Extract the (X, Y) coordinate from the center of the cell holding the provided text.  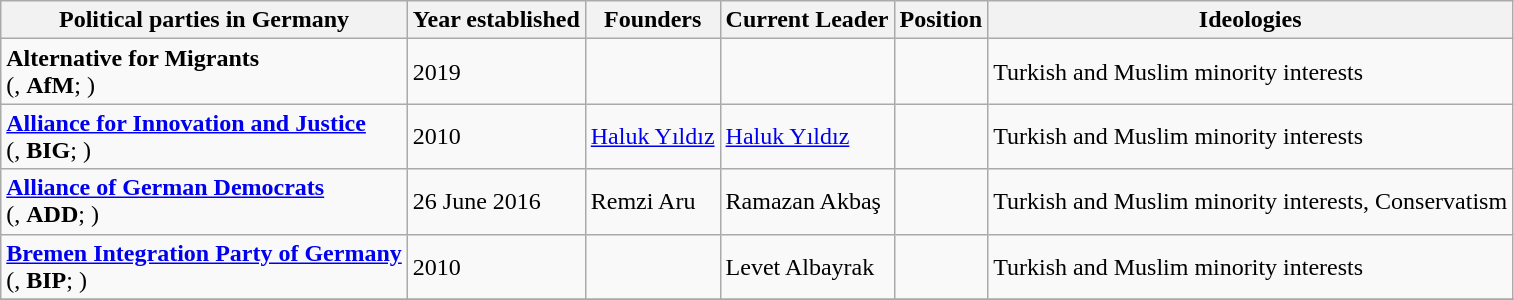
Current Leader (807, 20)
Remzi Aru (652, 202)
Political parties in Germany (204, 20)
Levet Albayrak (807, 266)
Year established (496, 20)
Turkish and Muslim minority interests, Conservatism (1250, 202)
Founders (652, 20)
Bremen Integration Party of Germany (, BIP; ) (204, 266)
Alternative for Migrants (, AfM; ) (204, 72)
26 June 2016 (496, 202)
Alliance of German Democrats (, ADD; ) (204, 202)
Alliance for Innovation and Justice (, BIG; ) (204, 136)
Position (941, 20)
Ramazan Akbaş (807, 202)
Ideologies (1250, 20)
2019 (496, 72)
